Provide the (X, Y) coordinate of the cell's center where the given text is located.  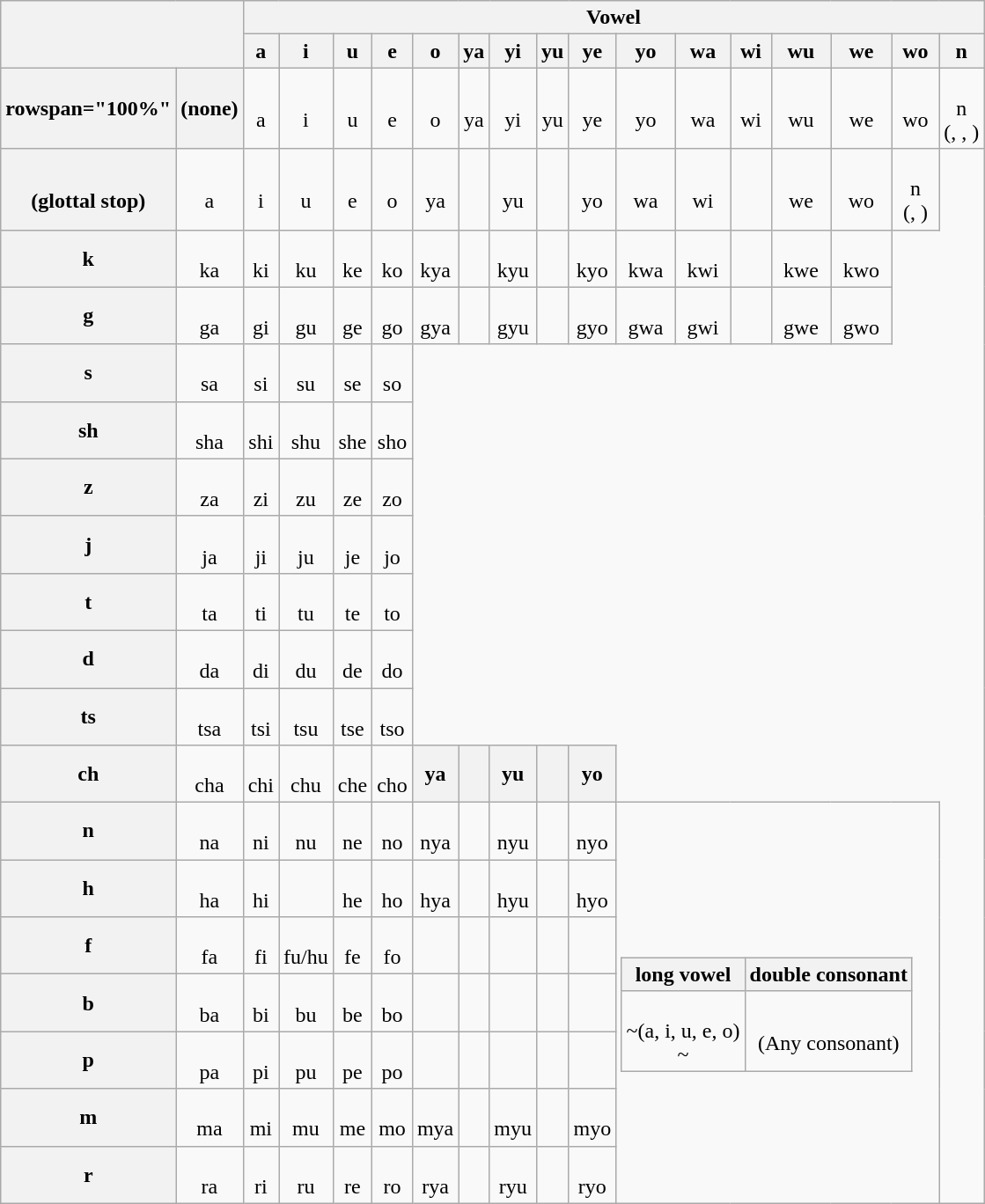
ryo (592, 1174)
tso (393, 716)
m (88, 1118)
nya (435, 831)
ja (209, 544)
cho (393, 775)
(none) (209, 108)
gyu (513, 315)
long vowel (683, 974)
kwo (861, 259)
pa (209, 1060)
tsi (261, 716)
kwi (702, 259)
ru (306, 1174)
kyu (513, 259)
g (88, 315)
ke (352, 259)
so (393, 373)
pu (306, 1060)
d (88, 658)
du (306, 658)
h (88, 889)
ma (209, 1118)
na (209, 831)
s (88, 373)
mu (306, 1118)
kwe (801, 259)
zi (261, 488)
cha (209, 775)
bo (393, 1003)
shi (261, 429)
gwe (801, 315)
nyo (592, 831)
tsu (306, 716)
Vowel (614, 18)
nyu (513, 831)
fo (393, 945)
kyo (592, 259)
zo (393, 488)
to (393, 602)
su (306, 373)
z (88, 488)
ka (209, 259)
no (393, 831)
mo (393, 1118)
bi (261, 1003)
ji (261, 544)
ko (393, 259)
chu (306, 775)
ro (393, 1174)
ze (352, 488)
b (88, 1003)
r (88, 1174)
ra (209, 1174)
chi (261, 775)
~(a, i, u, e, o)~ (683, 1031)
ne (352, 831)
gu (306, 315)
re (352, 1174)
si (261, 373)
go (393, 315)
ri (261, 1174)
(Any consonant) (828, 1031)
fa (209, 945)
zu (306, 488)
kya (435, 259)
k (88, 259)
ga (209, 315)
gi (261, 315)
be (352, 1003)
je (352, 544)
ti (261, 602)
jo (393, 544)
hi (261, 889)
gyo (592, 315)
p (88, 1060)
fi (261, 945)
di (261, 658)
ho (393, 889)
ba (209, 1003)
bu (306, 1003)
shu (306, 429)
ch (88, 775)
me (352, 1118)
rowspan="100%" (88, 108)
t (88, 602)
tse (352, 716)
she (352, 429)
ryu (513, 1174)
sha (209, 429)
ha (209, 889)
long vowel double consonant ~(a, i, u, e, o)~ (Any consonant) (778, 1003)
hyu (513, 889)
pe (352, 1060)
sa (209, 373)
ki (261, 259)
tsa (209, 716)
j (88, 544)
gwi (702, 315)
myo (592, 1118)
myu (513, 1118)
mya (435, 1118)
f (88, 945)
ni (261, 831)
nu (306, 831)
pi (261, 1060)
za (209, 488)
ta (209, 602)
do (393, 658)
sho (393, 429)
sh (88, 429)
da (209, 658)
fe (352, 945)
kwa (646, 259)
n (, ) (915, 189)
(glottal stop) (88, 189)
gwo (861, 315)
ge (352, 315)
double consonant (828, 974)
ku (306, 259)
se (352, 373)
ju (306, 544)
te (352, 602)
hya (435, 889)
de (352, 658)
ts (88, 716)
che (352, 775)
rya (435, 1174)
gwa (646, 315)
n (, , ) (961, 108)
fu/hu (306, 945)
tu (306, 602)
po (393, 1060)
gya (435, 315)
he (352, 889)
mi (261, 1118)
hyo (592, 889)
